Capture the cell that displays the provided text and extract its (X, Y) central coordinate. 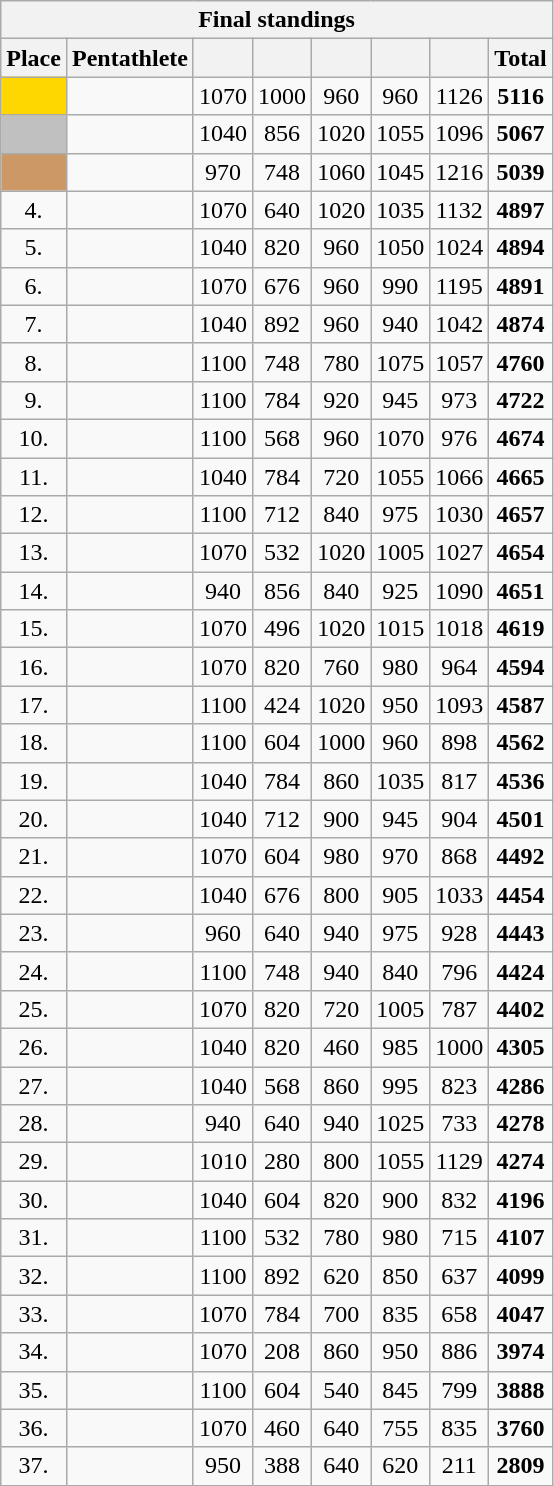
904 (460, 819)
1090 (460, 591)
886 (460, 1352)
11. (34, 477)
760 (342, 667)
4443 (521, 933)
211 (460, 1466)
4. (34, 210)
4897 (521, 210)
27. (34, 1085)
1033 (460, 895)
5. (34, 248)
850 (400, 1276)
4654 (521, 553)
1126 (460, 96)
19. (34, 781)
755 (400, 1428)
14. (34, 591)
28. (34, 1124)
388 (282, 1466)
4760 (521, 362)
4891 (521, 286)
4454 (521, 895)
33. (34, 1314)
658 (460, 1314)
1216 (460, 172)
1066 (460, 477)
16. (34, 667)
32. (34, 1276)
6. (34, 286)
4492 (521, 857)
733 (460, 1124)
208 (282, 1352)
1195 (460, 286)
995 (400, 1085)
832 (460, 1200)
4107 (521, 1238)
1015 (400, 629)
4099 (521, 1276)
1025 (400, 1124)
Pentathlete (130, 58)
787 (460, 1009)
799 (460, 1390)
976 (460, 438)
1096 (460, 134)
7. (34, 324)
928 (460, 933)
3760 (521, 1428)
796 (460, 971)
3974 (521, 1352)
13. (34, 553)
1060 (342, 172)
1024 (460, 248)
12. (34, 515)
424 (282, 705)
4305 (521, 1047)
823 (460, 1085)
26. (34, 1047)
4402 (521, 1009)
2809 (521, 1466)
990 (400, 286)
24. (34, 971)
845 (400, 1390)
Final standings (277, 20)
1010 (222, 1162)
31. (34, 1238)
Place (34, 58)
9. (34, 400)
4286 (521, 1085)
1132 (460, 210)
4587 (521, 705)
1129 (460, 1162)
4536 (521, 781)
4674 (521, 438)
4594 (521, 667)
4894 (521, 248)
4562 (521, 743)
1075 (400, 362)
973 (460, 400)
637 (460, 1276)
5116 (521, 96)
4657 (521, 515)
964 (460, 667)
1018 (460, 629)
817 (460, 781)
4278 (521, 1124)
4665 (521, 477)
1057 (460, 362)
21. (34, 857)
1030 (460, 515)
5067 (521, 134)
4274 (521, 1162)
4424 (521, 971)
4501 (521, 819)
1045 (400, 172)
36. (34, 1428)
3888 (521, 1390)
17. (34, 705)
Total (521, 58)
37. (34, 1466)
4047 (521, 1314)
898 (460, 743)
715 (460, 1238)
496 (282, 629)
20. (34, 819)
5039 (521, 172)
35. (34, 1390)
34. (34, 1352)
4722 (521, 400)
700 (342, 1314)
4651 (521, 591)
8. (34, 362)
29. (34, 1162)
280 (282, 1162)
540 (342, 1390)
25. (34, 1009)
23. (34, 933)
1042 (460, 324)
868 (460, 857)
1050 (400, 248)
10. (34, 438)
1093 (460, 705)
985 (400, 1047)
905 (400, 895)
18. (34, 743)
920 (342, 400)
4874 (521, 324)
1027 (460, 553)
4619 (521, 629)
22. (34, 895)
925 (400, 591)
4196 (521, 1200)
30. (34, 1200)
15. (34, 629)
